Detect which cell encompasses the target text, then output its (X, Y) center coordinate. 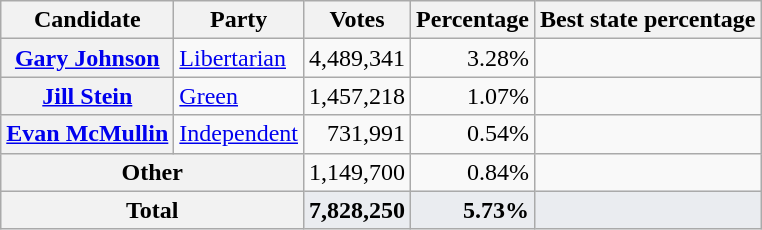
Independent (239, 134)
731,991 (358, 134)
Other (152, 172)
0.54% (473, 134)
Evan McMullin (88, 134)
Candidate (88, 20)
Votes (358, 20)
Jill Stein (88, 96)
4,489,341 (358, 58)
Gary Johnson (88, 58)
Total (152, 210)
3.28% (473, 58)
1,149,700 (358, 172)
0.84% (473, 172)
Percentage (473, 20)
Best state percentage (648, 20)
1,457,218 (358, 96)
Party (239, 20)
5.73% (473, 210)
Green (239, 96)
1.07% (473, 96)
7,828,250 (358, 210)
Libertarian (239, 58)
